Extract the (X, Y) coordinate from the center of the cell holding the provided text.  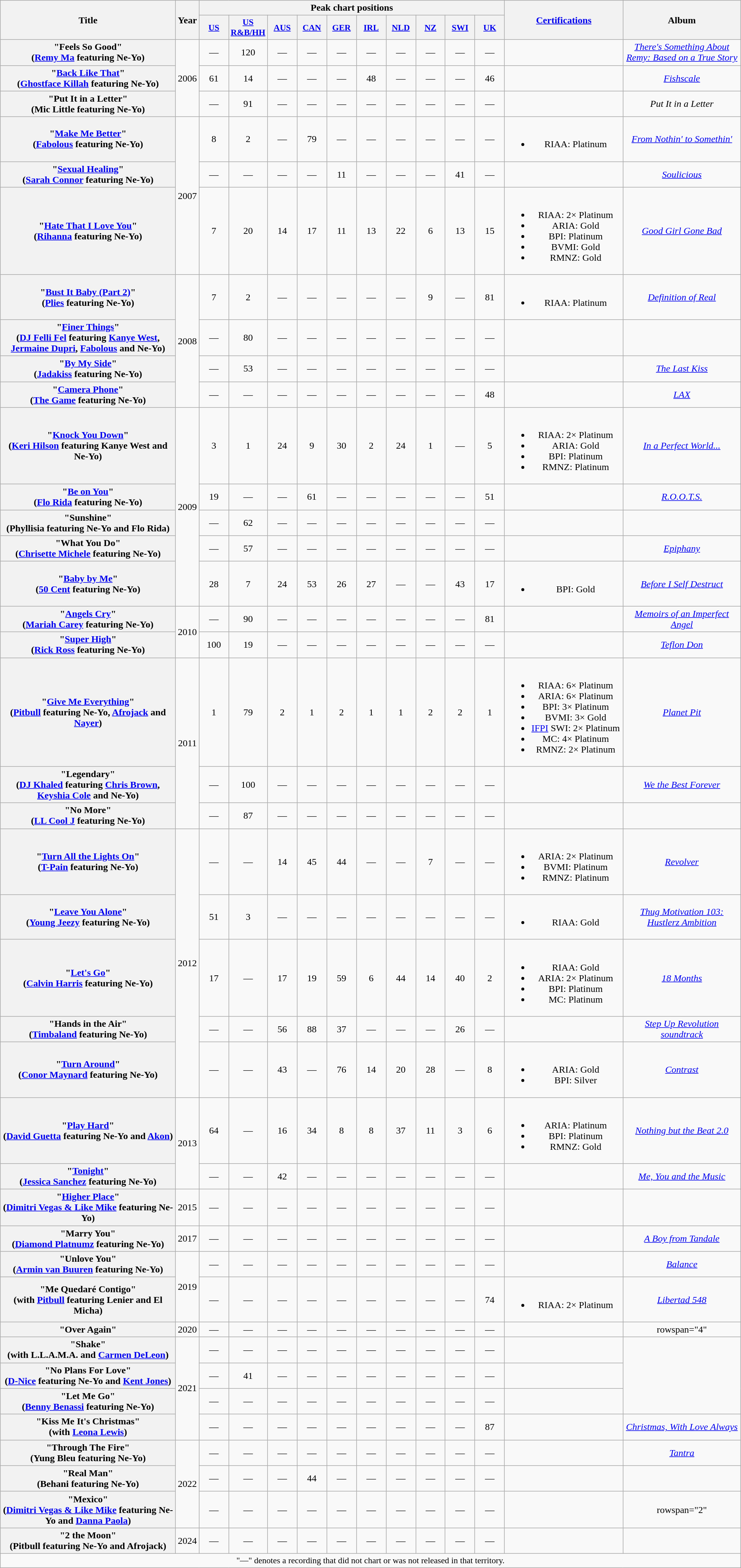
2020 (188, 1329)
Nothing but the Beat 2.0 (682, 1131)
"Super High"(Rick Ross featuring Ne-Yo) (88, 645)
2015 (188, 1208)
Definition of Real (682, 297)
US (214, 28)
In a Perfect World... (682, 446)
2008 (188, 341)
rowspan="4" (682, 1329)
88 (312, 1029)
"Knock You Down"(Keri Hilson featuring Kanye West and Ne-Yo) (88, 446)
"Camera Phone"(The Game featuring Ne-Yo) (88, 394)
59 (341, 978)
NLD (401, 28)
Teflon Don (682, 645)
2013 (188, 1143)
Planet Pit (682, 712)
Certifications (564, 20)
2012 (188, 963)
"Over Again" (88, 1329)
"Back Like That"(Ghostface Killah featuring Ne-Yo) (88, 78)
"Turn All the Lights On"(T-Pain featuring Ne-Yo) (88, 862)
Put It in a Letter (682, 104)
"Be on You"(Flo Rida featuring Ne-Yo) (88, 497)
Album (682, 20)
"No More"(LL Cool J featuring Ne-Yo) (88, 816)
64 (214, 1131)
2011 (188, 743)
"Me Quedaré Contigo"(with Pitbull featuring Lenier and El Micha) (88, 1299)
90 (248, 619)
Me, You and the Music (682, 1177)
A Boy from Tandale (682, 1238)
BPI: Gold (564, 584)
"Higher Place"(Dimitri Vegas & Like Mike featuring Ne-Yo) (88, 1208)
"Turn Around"(Conor Maynard featuring Ne-Yo) (88, 1069)
From Nothin' to Somethin' (682, 139)
RIAA: 2× PlatinumARIA: GoldBPI: PlatinumBVMI: GoldRMNZ: Gold (564, 231)
"Feels So Good"(Remy Ma featuring Ne-Yo) (88, 52)
Contrast (682, 1069)
"2 the Moon"(Pitbull featuring Ne-Yo and Afrojack) (88, 1541)
RIAA: 2× PlatinumARIA: GoldBPI: PlatinumRMNZ: Platinum (564, 446)
16 (282, 1131)
91 (248, 104)
"Give Me Everything"(Pitbull featuring Ne-Yo, Afrojack and Nayer) (88, 712)
"Kiss Me It's Christmas"(with Leona Lewis) (88, 1427)
Revolver (682, 862)
Soulicious (682, 174)
Good Girl Gone Bad (682, 231)
rowspan="2" (682, 1509)
2007 (188, 195)
2019 (188, 1287)
"Mexico"(Dimitri Vegas & Like Mike featuring Ne-Yo and Danna Paola) (88, 1509)
"Put It in a Letter"(Mic Little featuring Ne-Yo) (88, 104)
"Angels Cry"(Mariah Carey featuring Ne-Yo) (88, 619)
Fishscale (682, 78)
18 Months (682, 978)
CAN (312, 28)
22 (401, 231)
LAX (682, 394)
Tantra (682, 1453)
"Leave You Alone"(Young Jeezy featuring Ne-Yo) (88, 917)
74 (490, 1299)
Before I Self Destruct (682, 584)
40 (460, 978)
"Legendary"(DJ Khaled featuring Chris Brown, Keyshia Cole and Ne-Yo) (88, 785)
2017 (188, 1238)
There's Something About Remy: Based on a True Story (682, 52)
Year (188, 20)
"Sunshine"(Phyllisia featuring Ne-Yo and Flo Rida) (88, 523)
RIAA: GoldARIA: 2× PlatinumBPI: PlatinumMC: Platinum (564, 978)
RIAA: Gold (564, 917)
"Play Hard"(David Guetta featuring Ne-Yo and Akon) (88, 1131)
Epiphany (682, 548)
42 (282, 1177)
Memoirs of an Imperfect Angel (682, 619)
2006 (188, 78)
34 (312, 1131)
"By My Side"(Jadakiss featuring Ne-Yo) (88, 369)
UK (490, 28)
"Shake"(with L.L.A.M.A. and Carmen DeLeon) (88, 1350)
2024 (188, 1541)
ARIA: 2× PlatinumBVMI: PlatinumRMNZ: Platinum (564, 862)
"Baby by Me"(50 Cent featuring Ne-Yo) (88, 584)
Balance (682, 1265)
Title (88, 20)
2010 (188, 632)
"Hands in the Air"(Timbaland featuring Ne-Yo) (88, 1029)
56 (282, 1029)
IRL (371, 28)
"Real Man"(Behani featuring Ne-Yo) (88, 1478)
62 (248, 523)
45 (312, 862)
"Hate That I Love You"(Rihanna featuring Ne-Yo) (88, 231)
30 (341, 446)
"Let's Go"(Calvin Harris featuring Ne-Yo) (88, 978)
2009 (188, 507)
R.O.O.T.S. (682, 497)
15 (490, 231)
27 (371, 584)
Step Up Revolution soundtrack (682, 1029)
"Unlove You" (Armin van Buuren featuring Ne-Yo) (88, 1265)
"Bust It Baby (Part 2)"(Plies featuring Ne-Yo) (88, 297)
Libertad 548 (682, 1299)
ARIA: GoldBPI: Silver (564, 1069)
76 (341, 1069)
"Make Me Better"(Fabolous featuring Ne-Yo) (88, 139)
"Through The Fire"(Yung Bleu featuring Ne-Yo) (88, 1453)
Peak chart positions (352, 8)
"No Plans For Love" (D-Nice featuring Ne-Yo and Kent Jones) (88, 1375)
Thug Motivation 103: Hustlerz Ambition (682, 917)
RIAA: 6× PlatinumARIA: 6× PlatinumBPI: 3× PlatinumBVMI: 3× GoldIFPI SWI: 2× PlatinumMC: 4× PlatinumRMNZ: 2× Platinum (564, 712)
"Marry You"(Diamond Platnumz featuring Ne-Yo) (88, 1238)
Christmas, With Love Always (682, 1427)
RIAA: 2× Platinum (564, 1299)
5 (490, 446)
"Sexual Healing"(Sarah Connor featuring Ne-Yo) (88, 174)
46 (490, 78)
The Last Kiss (682, 369)
NZ (431, 28)
"Tonight"(Jessica Sanchez featuring Ne-Yo) (88, 1177)
"Finer Things"(DJ Felli Fel featuring Kanye West, Jermaine Dupri, Fabolous and Ne-Yo) (88, 337)
AUS (282, 28)
GER (341, 28)
2022 (188, 1484)
SWI (460, 28)
57 (248, 548)
USR&B/HH (248, 28)
120 (248, 52)
"—" denotes a recording that did not chart or was not released in that territory. (370, 1560)
2021 (188, 1388)
ARIA: PlatinumBPI: PlatinumRMNZ: Gold (564, 1131)
We the Best Forever (682, 785)
"Let Me Go" (Benny Benassi featuring Ne-Yo) (88, 1401)
"What You Do"(Chrisette Michele featuring Ne-Yo) (88, 548)
80 (248, 337)
